For the text-containing cell, return its midpoint in (x, y) coordinate format. 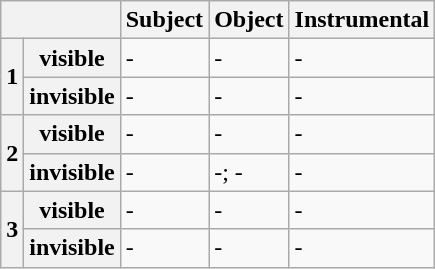
2 (12, 153)
Object (249, 20)
Subject (164, 20)
3 (12, 229)
-; - (249, 172)
1 (12, 77)
Instrumental (362, 20)
